Return (x, y) of the center of cell containing provided text 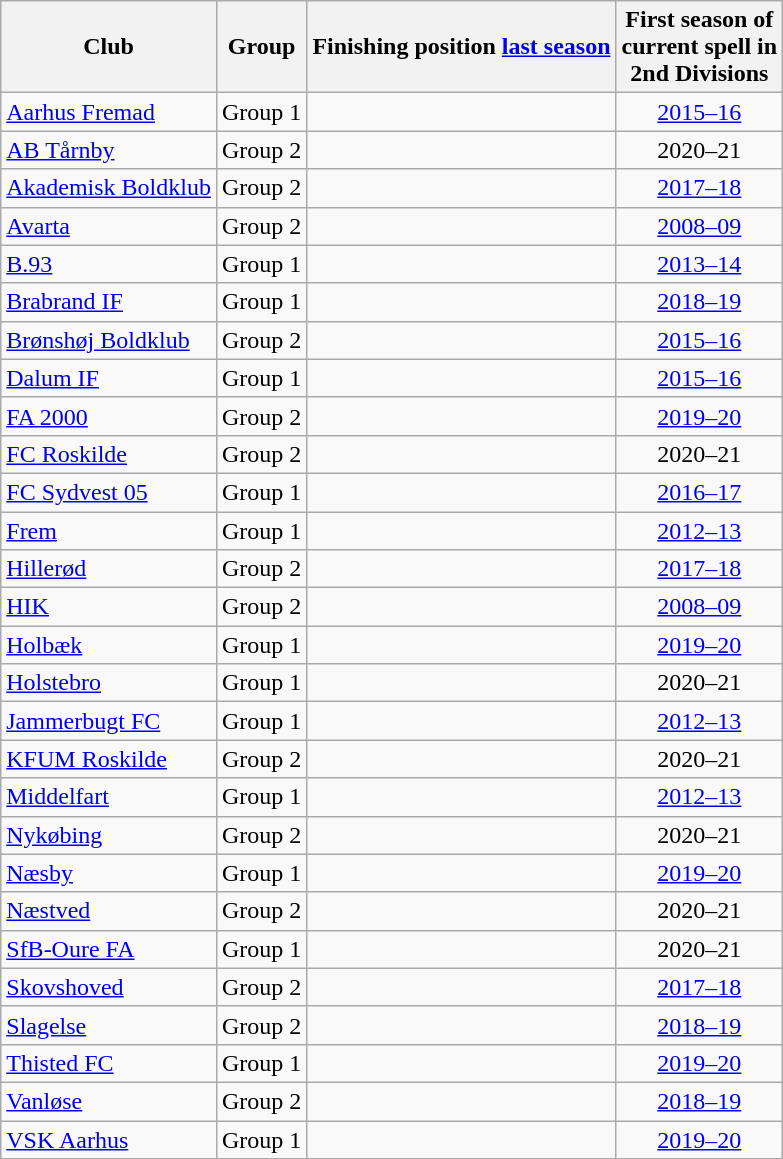
Slagelse (109, 1025)
Frem (109, 531)
Jammerbugt FC (109, 721)
Club (109, 47)
FC Sydvest 05 (109, 492)
B.93 (109, 264)
KFUM Roskilde (109, 759)
Dalum IF (109, 378)
Middelfart (109, 797)
Hillerød (109, 569)
Group (261, 47)
Avarta (109, 226)
VSK Aarhus (109, 1139)
FA 2000 (109, 416)
FC Roskilde (109, 454)
Nykøbing (109, 835)
Vanløse (109, 1101)
Holbæk (109, 645)
First season ofcurrent spell in2nd Divisions (700, 47)
Akademisk Boldklub (109, 188)
Thisted FC (109, 1063)
HIK (109, 607)
Næsby (109, 873)
Skovshoved (109, 987)
Brabrand IF (109, 302)
2013–14 (700, 264)
Holstebro (109, 683)
Aarhus Fremad (109, 112)
2016–17 (700, 492)
SfB-Oure FA (109, 949)
Næstved (109, 911)
Brønshøj Boldklub (109, 340)
Finishing position last season (462, 47)
AB Tårnby (109, 150)
